Output the (X, Y) coordinate of the center of the cell containing the given text.  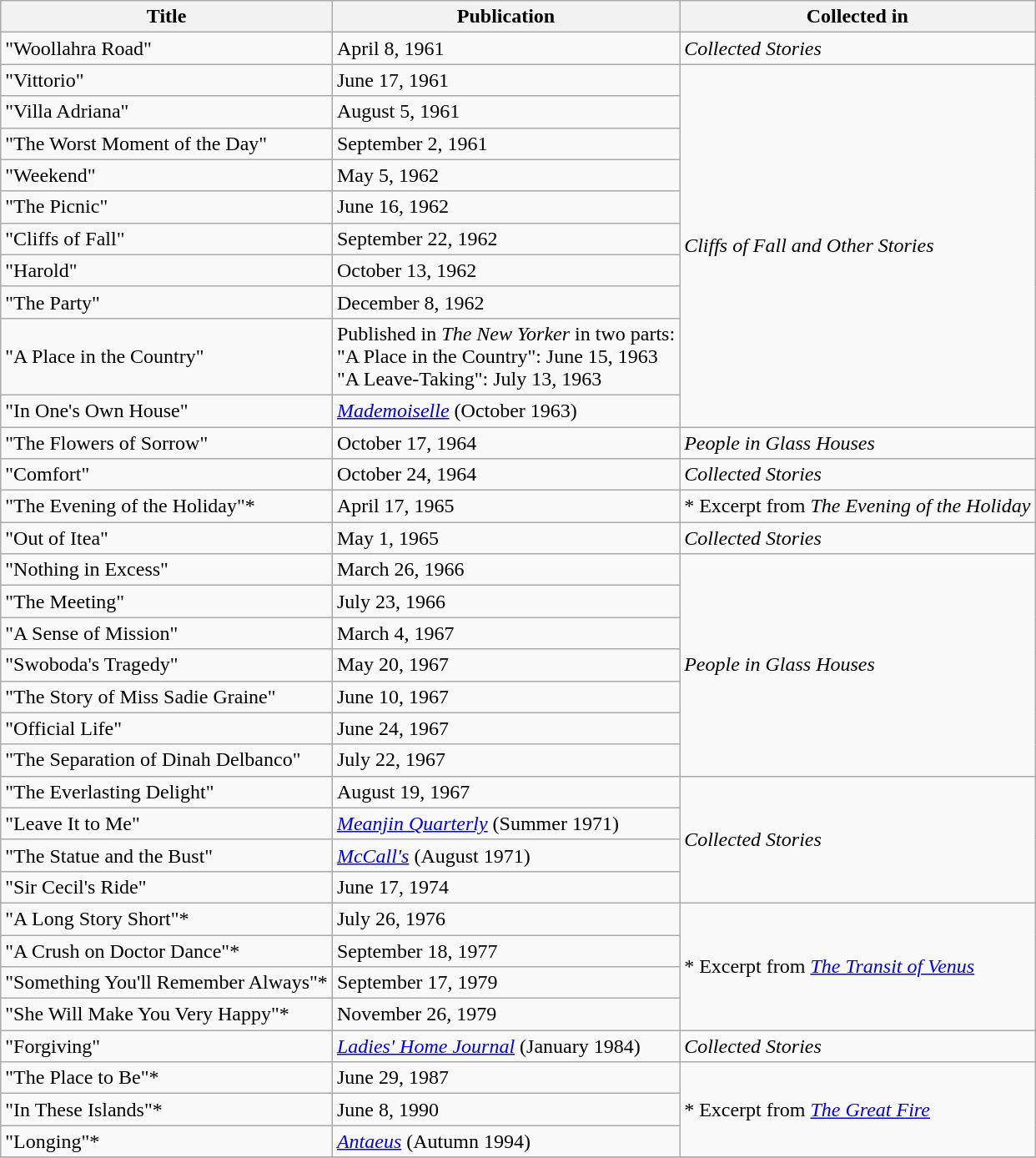
"Sir Cecil's Ride" (167, 887)
"Longing"* (167, 1141)
"Comfort" (167, 475)
"Weekend" (167, 175)
Cliffs of Fall and Other Stories (857, 245)
Published in The New Yorker in two parts:"A Place in the Country": June 15, 1963"A Leave-Taking": July 13, 1963 (505, 356)
October 24, 1964 (505, 475)
May 1, 1965 (505, 538)
"The Statue and the Bust" (167, 855)
"The Flowers of Sorrow" (167, 443)
May 20, 1967 (505, 665)
"The Place to Be"* (167, 1078)
"Villa Adriana" (167, 112)
"Out of Itea" (167, 538)
September 2, 1961 (505, 143)
December 8, 1962 (505, 302)
April 8, 1961 (505, 48)
"Cliffs of Fall" (167, 239)
"The Everlasting Delight" (167, 792)
July 22, 1967 (505, 760)
"Swoboda's Tragedy" (167, 665)
Collected in (857, 17)
"The Picnic" (167, 207)
"Official Life" (167, 728)
"Nothing in Excess" (167, 570)
"The Separation of Dinah Delbanco" (167, 760)
June 10, 1967 (505, 697)
June 29, 1987 (505, 1078)
"A Place in the Country" (167, 356)
"The Story of Miss Sadie Graine" (167, 697)
"Woollahra Road" (167, 48)
Meanjin Quarterly (Summer 1971) (505, 823)
"Forgiving" (167, 1046)
March 26, 1966 (505, 570)
"In These Islands"* (167, 1110)
May 5, 1962 (505, 175)
"Harold" (167, 270)
July 26, 1976 (505, 919)
"The Meeting" (167, 602)
Antaeus (Autumn 1994) (505, 1141)
July 23, 1966 (505, 602)
"She Will Make You Very Happy"* (167, 1015)
June 16, 1962 (505, 207)
"A Crush on Doctor Dance"* (167, 950)
June 8, 1990 (505, 1110)
* Excerpt from The Great Fire (857, 1110)
August 5, 1961 (505, 112)
"Something You'll Remember Always"* (167, 983)
Title (167, 17)
September 22, 1962 (505, 239)
McCall's (August 1971) (505, 855)
"A Long Story Short"* (167, 919)
"The Party" (167, 302)
Mademoiselle (October 1963) (505, 410)
September 17, 1979 (505, 983)
October 17, 1964 (505, 443)
Publication (505, 17)
June 17, 1961 (505, 80)
"The Evening of the Holiday"* (167, 506)
"In One's Own House" (167, 410)
"Vittorio" (167, 80)
August 19, 1967 (505, 792)
June 24, 1967 (505, 728)
* Excerpt from The Evening of the Holiday (857, 506)
October 13, 1962 (505, 270)
April 17, 1965 (505, 506)
* Excerpt from The Transit of Venus (857, 966)
November 26, 1979 (505, 1015)
"Leave It to Me" (167, 823)
Ladies' Home Journal (January 1984) (505, 1046)
"A Sense of Mission" (167, 633)
September 18, 1977 (505, 950)
March 4, 1967 (505, 633)
June 17, 1974 (505, 887)
"The Worst Moment of the Day" (167, 143)
